Find where the given text appears and provide that cell's center as (X, Y) coordinate. 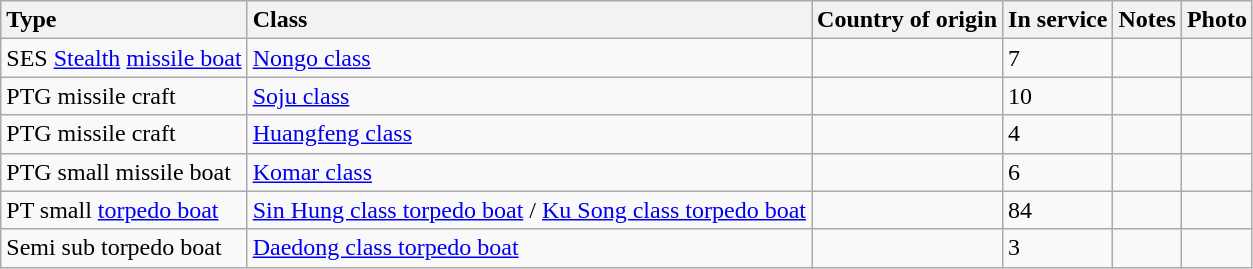
PT small torpedo boat (124, 210)
In service (1058, 20)
6 (1058, 172)
Semi sub torpedo boat (124, 248)
Notes (1147, 20)
Nongo class (529, 58)
10 (1058, 96)
Komar class (529, 172)
3 (1058, 248)
Photo (1216, 20)
7 (1058, 58)
Huangfeng class (529, 134)
Class (529, 20)
Daedong class torpedo boat (529, 248)
SES Stealth missile boat (124, 58)
Sin Hung class torpedo boat / Ku Song class torpedo boat (529, 210)
PTG small missile boat (124, 172)
Type (124, 20)
4 (1058, 134)
Soju class (529, 96)
Country of origin (908, 20)
84 (1058, 210)
